Capture the cell that displays the provided text and extract its (X, Y) central coordinate. 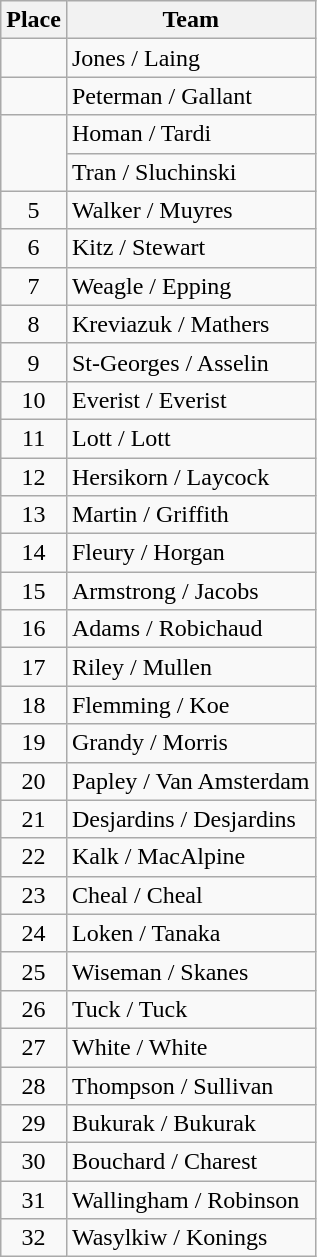
Cheal / Cheal (190, 895)
Thompson / Sullivan (190, 1085)
5 (34, 210)
Place (34, 20)
32 (34, 1238)
Peterman / Gallant (190, 96)
8 (34, 324)
23 (34, 895)
Wasylkiw / Konings (190, 1238)
St-Georges / Asselin (190, 362)
22 (34, 857)
Bukurak / Bukurak (190, 1124)
Jones / Laing (190, 58)
28 (34, 1085)
Martin / Griffith (190, 515)
Kalk / MacAlpine (190, 857)
Tran / Sluchinski (190, 172)
13 (34, 515)
12 (34, 477)
31 (34, 1200)
29 (34, 1124)
Loken / Tanaka (190, 933)
18 (34, 705)
Adams / Robichaud (190, 629)
21 (34, 819)
Kitz / Stewart (190, 248)
27 (34, 1047)
Papley / Van Amsterdam (190, 781)
Grandy / Morris (190, 743)
Riley / Mullen (190, 667)
25 (34, 971)
Team (190, 20)
Wallingham / Robinson (190, 1200)
Fleury / Horgan (190, 553)
20 (34, 781)
26 (34, 1009)
Kreviazuk / Mathers (190, 324)
Homan / Tardi (190, 134)
Desjardins / Desjardins (190, 819)
Everist / Everist (190, 400)
Weagle / Epping (190, 286)
Hersikorn / Laycock (190, 477)
16 (34, 629)
9 (34, 362)
Flemming / Koe (190, 705)
Armstrong / Jacobs (190, 591)
19 (34, 743)
10 (34, 400)
11 (34, 438)
6 (34, 248)
Bouchard / Charest (190, 1162)
Lott / Lott (190, 438)
17 (34, 667)
14 (34, 553)
Tuck / Tuck (190, 1009)
Walker / Muyres (190, 210)
30 (34, 1162)
White / White (190, 1047)
15 (34, 591)
7 (34, 286)
24 (34, 933)
Wiseman / Skanes (190, 971)
